Provide the [x, y] coordinate of the cell's center where the given text is located.  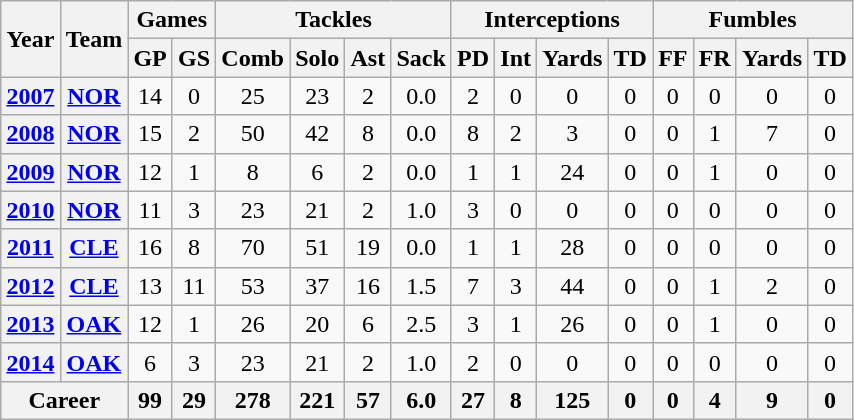
FF [674, 58]
2007 [30, 96]
20 [318, 324]
Tackles [334, 20]
2010 [30, 210]
29 [194, 400]
9 [772, 400]
24 [572, 172]
Career [64, 400]
27 [472, 400]
Games [172, 20]
13 [150, 286]
2009 [30, 172]
25 [253, 96]
44 [572, 286]
4 [714, 400]
6.0 [422, 400]
FR [714, 58]
2008 [30, 134]
19 [368, 248]
221 [318, 400]
53 [253, 286]
14 [150, 96]
278 [253, 400]
57 [368, 400]
2013 [30, 324]
42 [318, 134]
Team [94, 39]
28 [572, 248]
Year [30, 39]
PD [472, 58]
Interceptions [552, 20]
Int [516, 58]
Sack [422, 58]
50 [253, 134]
2011 [30, 248]
70 [253, 248]
Comb [253, 58]
99 [150, 400]
GS [194, 58]
2.5 [422, 324]
125 [572, 400]
Ast [368, 58]
Solo [318, 58]
37 [318, 286]
GP [150, 58]
1.5 [422, 286]
2014 [30, 362]
51 [318, 248]
15 [150, 134]
Fumbles [753, 20]
2012 [30, 286]
